For the text-containing cell, return its midpoint in [x, y] coordinate format. 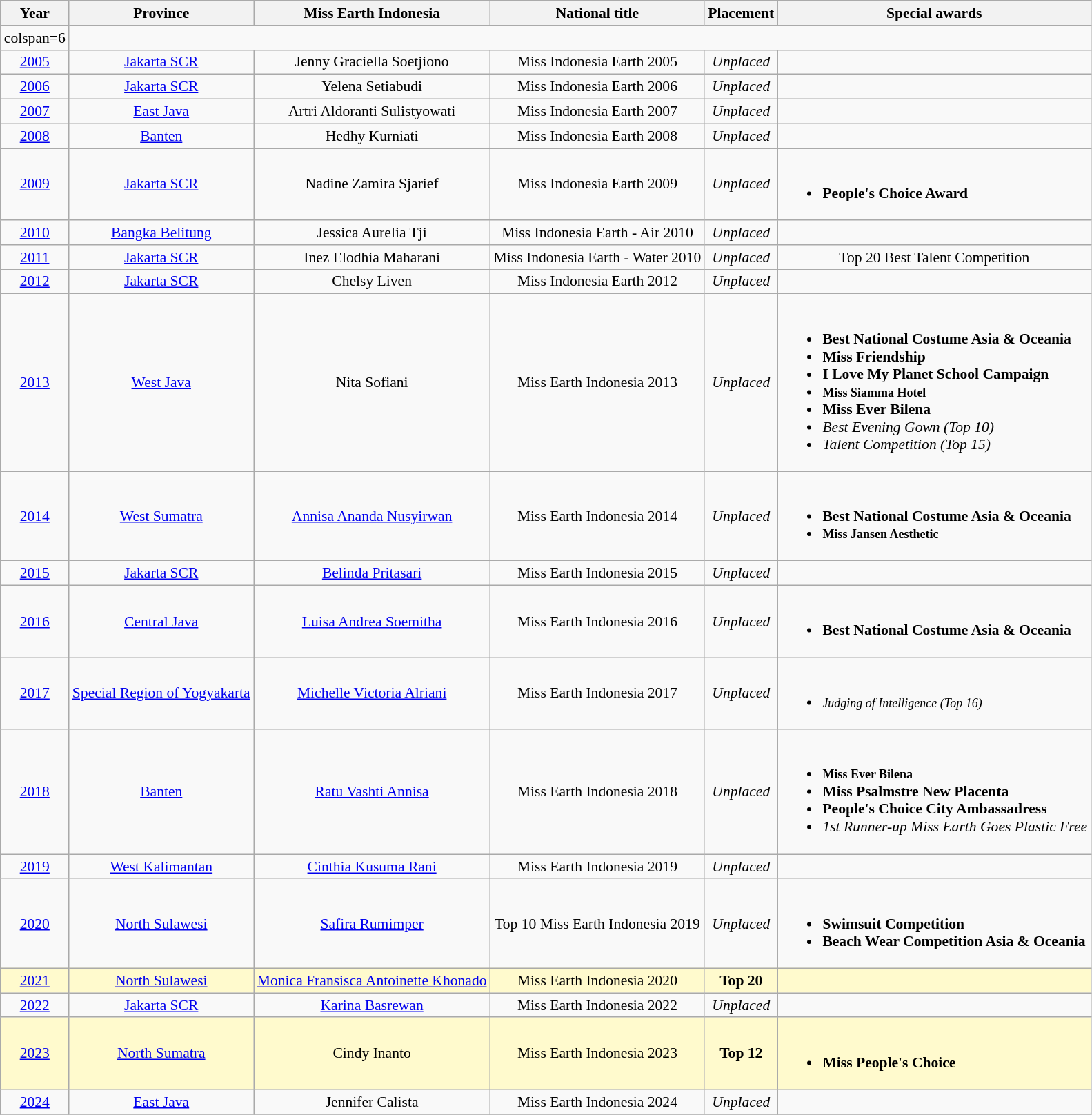
Nadine Zamira Sjarief [373, 184]
Judging of Intelligence (Top 16) [934, 693]
2014 [34, 516]
2018 [34, 792]
Michelle Victoria Alriani [373, 693]
Jessica Aurelia Tji [373, 233]
Miss Earth Indonesia 2018 [597, 792]
Safira Rumimper [373, 924]
Artri Aldoranti Sulistyowati [373, 112]
Karina Basrewan [373, 1005]
2007 [34, 112]
Cindy Inanto [373, 1054]
Province [161, 13]
Top 20 [741, 981]
Miss Indonesia Earth 2008 [597, 136]
2015 [34, 573]
Cinthia Kusuma Rani [373, 867]
Jennifer Calista [373, 1102]
Yelena Setiabudi [373, 87]
People's Choice Award [934, 184]
Placement [741, 13]
Miss Earth Indonesia 2022 [597, 1005]
Miss People's Choice [934, 1054]
2008 [34, 136]
Inez Elodhia Maharani [373, 257]
Jenny Graciella Soetjiono [373, 62]
Miss Earth Indonesia 2020 [597, 981]
National title [597, 13]
Miss Earth Indonesia 2017 [597, 693]
2017 [34, 693]
Miss Earth Indonesia 2023 [597, 1054]
2019 [34, 867]
Best National Costume Asia & OceaniaMiss Jansen Aesthetic [934, 516]
Miss Indonesia Earth 2005 [597, 62]
Miss Earth Indonesia 2024 [597, 1102]
West Sumatra [161, 516]
2024 [34, 1102]
Miss Earth Indonesia 2014 [597, 516]
Miss Indonesia Earth - Water 2010 [597, 257]
Luisa Andrea Soemitha [373, 622]
2005 [34, 62]
2011 [34, 257]
Central Java [161, 622]
2010 [34, 233]
2012 [34, 282]
2006 [34, 87]
Best National Costume Asia & Oceania [934, 622]
2021 [34, 981]
Chelsy Liven [373, 282]
Top 20 Best Talent Competition [934, 257]
Miss Earth Indonesia 2015 [597, 573]
Special Region of Yogyakarta [161, 693]
West Java [161, 382]
Monica Fransisca Antoinette Khonado [373, 981]
Miss Indonesia Earth - Air 2010 [597, 233]
Special awards [934, 13]
Belinda Pritasari [373, 573]
Year [34, 13]
2022 [34, 1005]
Miss Indonesia Earth 2012 [597, 282]
Miss Indonesia Earth 2009 [597, 184]
West Kalimantan [161, 867]
Miss Earth Indonesia 2013 [597, 382]
Miss Ever BilenaMiss Psalmstre New PlacentaPeople's Choice City Ambassadress1st Runner-up Miss Earth Goes Plastic Free [934, 792]
colspan=6 [34, 38]
Nita Sofiani [373, 382]
Bangka Belitung [161, 233]
Miss Indonesia Earth 2006 [597, 87]
2020 [34, 924]
2013 [34, 382]
Swimsuit Competition Beach Wear Competition Asia & Oceania [934, 924]
Hedhy Kurniati [373, 136]
North Sumatra [161, 1054]
2016 [34, 622]
Miss Earth Indonesia [373, 13]
Top 12 [741, 1054]
Annisa Ananda Nusyirwan [373, 516]
Miss Indonesia Earth 2007 [597, 112]
Top 10 Miss Earth Indonesia 2019 [597, 924]
2009 [34, 184]
Miss Earth Indonesia 2016 [597, 622]
Ratu Vashti Annisa [373, 792]
Miss Earth Indonesia 2019 [597, 867]
2023 [34, 1054]
